Output the (x, y) coordinate of the center of the cell containing the given text.  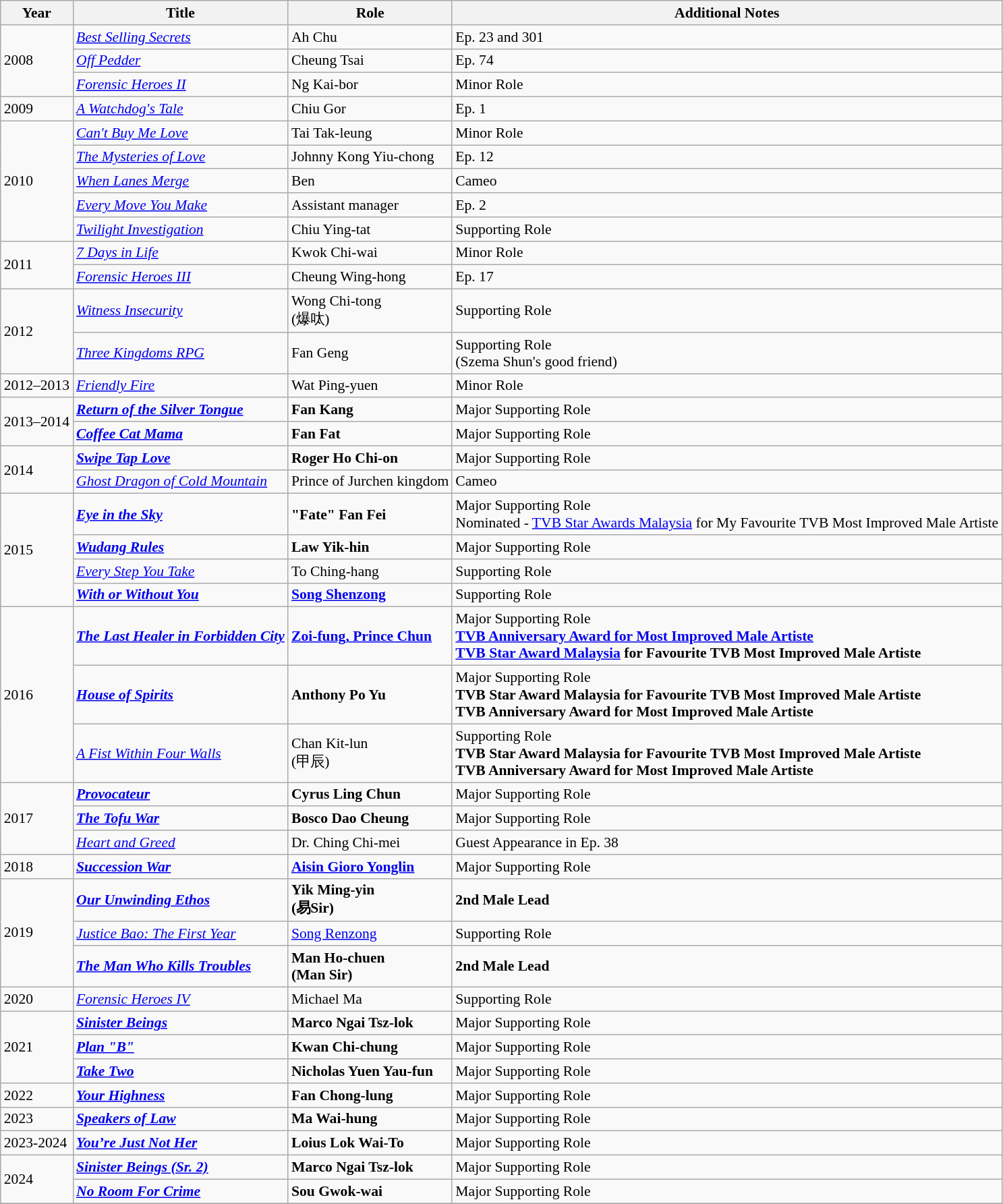
Sinister Beings (Sr. 2) (181, 1168)
A Fist Within Four Walls (181, 753)
Major Supporting RoleTVB Star Award Malaysia for Favourite TVB Most Improved Male Artiste TVB Anniversary Award for Most Improved Male Artiste (727, 695)
Ep. 1 (727, 109)
Loius Lok Wai-To (370, 1143)
Prince of Jurchen kingdom (370, 482)
Roger Ho Chi-on (370, 458)
Chiu Ying-tat (370, 229)
Take Two (181, 1071)
2023-2024 (36, 1143)
Zoi-fung, Prince Chun (370, 637)
Year (36, 13)
Speakers of Law (181, 1119)
2022 (36, 1095)
2009 (36, 109)
Sinister Beings (181, 1023)
Guest Appearance in Ep. 38 (727, 842)
Chan Kit-lun(甲辰) (370, 753)
Wat Ping-yuen (370, 386)
Chiu Gor (370, 109)
Johnny Kong Yiu-chong (370, 157)
Ep. 2 (727, 205)
Fan Geng (370, 353)
Bosco Dao Cheung (370, 819)
2013–2014 (36, 422)
The Mysteries of Love (181, 157)
Eye in the Sky (181, 514)
Ben (370, 181)
2016 (36, 695)
Cheung Tsai (370, 61)
Role (370, 13)
The Man Who Kills Troubles (181, 966)
The Last Healer in Forbidden City (181, 637)
Tai Tak-leung (370, 133)
Your Highness (181, 1095)
Law Yik-hin (370, 547)
Ep. 23 and 301 (727, 37)
Assistant manager (370, 205)
Fan Kang (370, 410)
Best Selling Secrets (181, 37)
When Lanes Merge (181, 181)
Our Unwinding Ethos (181, 900)
2012 (36, 332)
Major Supporting Role Nominated - TVB Star Awards Malaysia for My Favourite TVB Most Improved Male Artiste (727, 514)
2023 (36, 1119)
Kwan Chi-chung (370, 1048)
Michael Ma (370, 999)
To Ching-hang (370, 571)
No Room For Crime (181, 1191)
You’re Just Not Her (181, 1143)
2015 (36, 550)
Sou Gwok-wai (370, 1191)
2010 (36, 181)
Song Renzong (370, 934)
Song Shenzong (370, 595)
Wong Chi-tong(爆呔) (370, 311)
Dr. Ching Chi-mei (370, 842)
Ep. 74 (727, 61)
2024 (36, 1179)
Fan Fat (370, 434)
Every Step You Take (181, 571)
Plan "B" (181, 1048)
Ep. 17 (727, 277)
2012–2013 (36, 386)
2021 (36, 1047)
Wudang Rules (181, 547)
Forensic Heroes III (181, 277)
Three Kingdoms RPG (181, 353)
Witness Insecurity (181, 311)
Yik Ming-yin(易Sir) (370, 900)
Cheung Wing-hong (370, 277)
Major Supporting RoleTVB Anniversary Award for Most Improved Male Artiste TVB Star Award Malaysia for Favourite TVB Most Improved Male Artiste (727, 637)
Man Ho-chuen(Man Sir) (370, 966)
A Watchdog's Tale (181, 109)
2020 (36, 999)
Twilight Investigation (181, 229)
Provocateur (181, 795)
House of Spirits (181, 695)
Succession War (181, 867)
With or Without You (181, 595)
Cyrus Ling Chun (370, 795)
Ng Kai-bor (370, 85)
Ma Wai-hung (370, 1119)
Aisin Gioro Yonglin (370, 867)
Swipe Tap Love (181, 458)
2017 (36, 819)
Forensic Heroes II (181, 85)
Additional Notes (727, 13)
Can't Buy Me Love (181, 133)
7 Days in Life (181, 253)
2018 (36, 867)
Fan Chong-lung (370, 1095)
Anthony Po Yu (370, 695)
Nicholas Yuen Yau-fun (370, 1071)
Ghost Dragon of Cold Mountain (181, 482)
2011 (36, 264)
Ep. 12 (727, 157)
The Tofu War (181, 819)
Heart and Greed (181, 842)
Kwok Chi-wai (370, 253)
Every Move You Make (181, 205)
"Fate" Fan Fei (370, 514)
Ah Chu (370, 37)
Coffee Cat Mama (181, 434)
Return of the Silver Tongue (181, 410)
Off Pedder (181, 61)
2008 (36, 61)
Title (181, 13)
Supporting RoleTVB Star Award Malaysia for Favourite TVB Most Improved Male Artiste TVB Anniversary Award for Most Improved Male Artiste (727, 753)
Supporting Role (Szema Shun's good friend) (727, 353)
2014 (36, 469)
Forensic Heroes IV (181, 999)
Friendly Fire (181, 386)
Justice Bao: The First Year (181, 934)
2019 (36, 932)
